Return (x, y) of the center of cell containing provided text 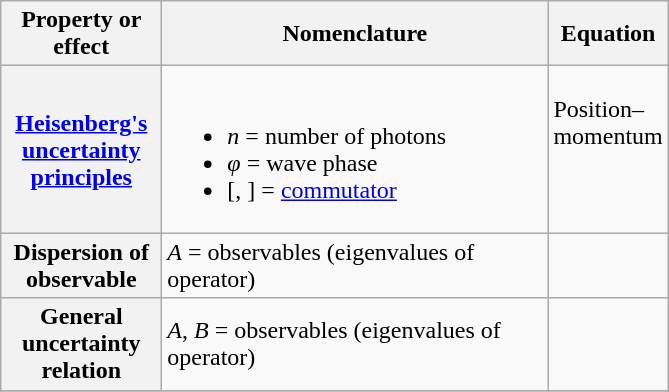
Property or effect (82, 34)
Position–momentum (608, 150)
A, B = observables (eigenvalues of operator) (355, 344)
A = observables (eigenvalues of operator) (355, 266)
n = number of photonsφ = wave phase[, ] = commutator (355, 150)
Dispersion of observable (82, 266)
Equation (608, 34)
General uncertainty relation (82, 344)
Nomenclature (355, 34)
Heisenberg's uncertainty principles (82, 150)
